For the text-containing cell, return its midpoint in [x, y] coordinate format. 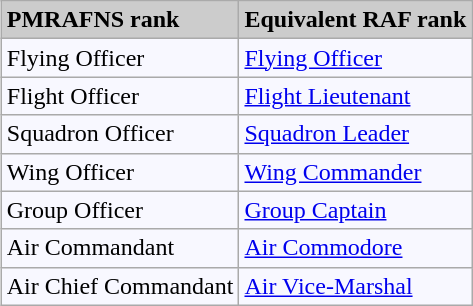
Flight Lieutenant [356, 96]
Air Vice-Marshal [356, 286]
Equivalent RAF rank [356, 20]
Air Commandant [120, 248]
Flight Officer [120, 96]
PMRAFNS rank [120, 20]
Wing Officer [120, 172]
Group Captain [356, 210]
Group Officer [120, 210]
Squadron Leader [356, 134]
Air Chief Commandant [120, 286]
Wing Commander [356, 172]
Squadron Officer [120, 134]
Air Commodore [356, 248]
